Return [x, y] of the center of cell containing provided text 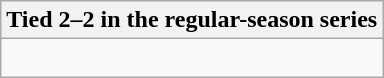
Tied 2–2 in the regular-season series [192, 20]
